Identify which cell holds the provided text, then report its [x, y] central coordinate. 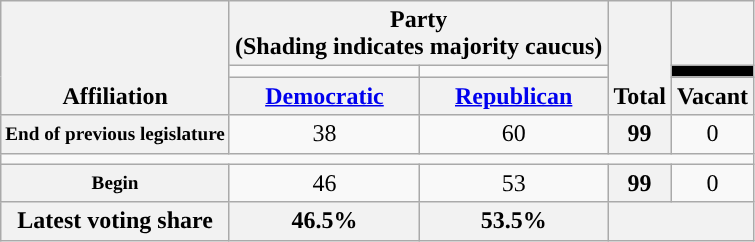
Democratic [324, 96]
60 [514, 134]
Affiliation [116, 58]
Vacant [712, 96]
38 [324, 134]
Republican [514, 96]
53.5% [514, 221]
Party (Shading indicates majority caucus) [418, 34]
53 [514, 183]
46 [324, 183]
46.5% [324, 221]
Begin [116, 183]
Latest voting share [116, 221]
Total [640, 58]
End of previous legislature [116, 134]
